Determine the [x, y] coordinate at the center of the cell enclosing the given text.  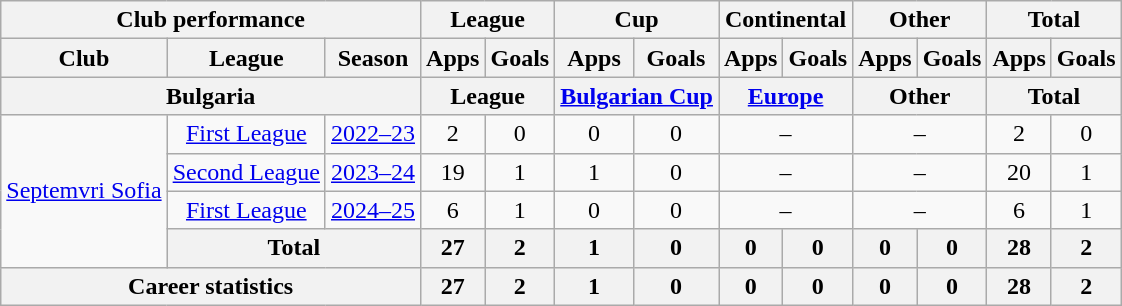
Europe [785, 96]
20 [1019, 172]
Season [372, 58]
Second League [246, 172]
19 [453, 172]
Septemvri Sofia [84, 191]
Bulgarian Cup [637, 96]
Club [84, 58]
2023–24 [372, 172]
2024–25 [372, 210]
Career statistics [211, 286]
Club performance [211, 20]
Bulgaria [211, 96]
2022–23 [372, 134]
Continental [785, 20]
Cup [637, 20]
